Locate the cell with the specified text and output its (x, y) center coordinate. 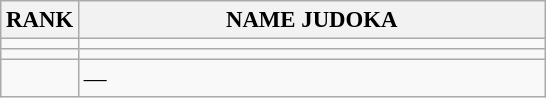
RANK (40, 20)
NAME JUDOKA (312, 20)
— (312, 79)
